Capture the cell that displays the provided text and extract its [x, y] central coordinate. 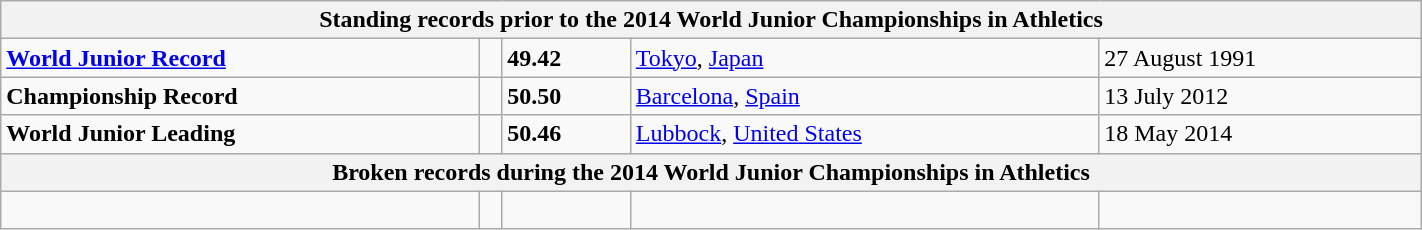
Barcelona, Spain [864, 96]
World Junior Record [240, 58]
50.46 [566, 134]
18 May 2014 [1260, 134]
50.50 [566, 96]
Broken records during the 2014 World Junior Championships in Athletics [711, 172]
Lubbock, United States [864, 134]
Tokyo, Japan [864, 58]
13 July 2012 [1260, 96]
27 August 1991 [1260, 58]
Standing records prior to the 2014 World Junior Championships in Athletics [711, 20]
World Junior Leading [240, 134]
Championship Record [240, 96]
49.42 [566, 58]
